Capture the cell that displays the provided text and extract its [x, y] central coordinate. 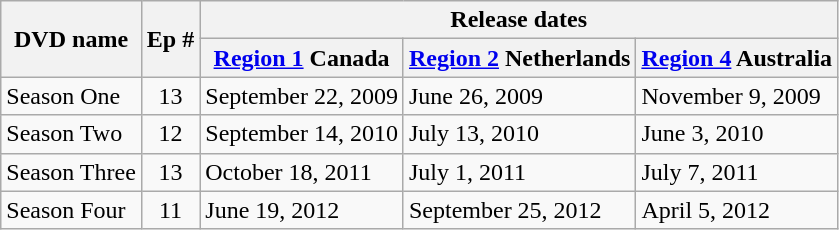
DVD name [72, 39]
July 1, 2011 [519, 172]
September 14, 2010 [302, 134]
Region 2 Netherlands [519, 58]
November 9, 2009 [737, 96]
June 3, 2010 [737, 134]
September 22, 2009 [302, 96]
April 5, 2012 [737, 210]
July 13, 2010 [519, 134]
Release dates [519, 20]
11 [170, 210]
October 18, 2011 [302, 172]
September 25, 2012 [519, 210]
Region 4 Australia [737, 58]
Ep # [170, 39]
Region 1 Canada [302, 58]
Season Two [72, 134]
July 7, 2011 [737, 172]
12 [170, 134]
June 19, 2012 [302, 210]
Season Three [72, 172]
Season One [72, 96]
June 26, 2009 [519, 96]
Season Four [72, 210]
